Find where the given text appears and provide that cell's center as (X, Y) coordinate. 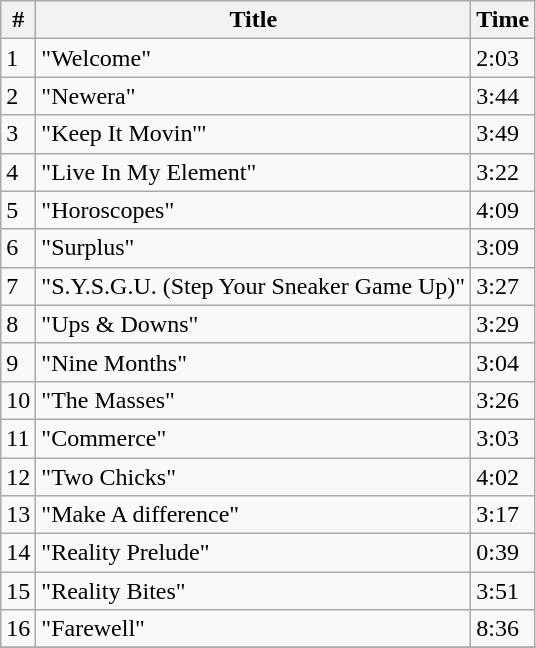
"Reality Prelude" (254, 553)
"Reality Bites" (254, 591)
3:51 (503, 591)
"Make A difference" (254, 515)
4:02 (503, 477)
5 (18, 210)
Title (254, 20)
"Farewell" (254, 629)
6 (18, 248)
3:17 (503, 515)
2 (18, 96)
3:04 (503, 362)
"Horoscopes" (254, 210)
3:26 (503, 400)
13 (18, 515)
3:03 (503, 438)
"Nine Months" (254, 362)
3:22 (503, 172)
2:03 (503, 58)
0:39 (503, 553)
"Commerce" (254, 438)
12 (18, 477)
7 (18, 286)
Time (503, 20)
3:27 (503, 286)
16 (18, 629)
3:29 (503, 324)
1 (18, 58)
"Live In My Element" (254, 172)
3:09 (503, 248)
10 (18, 400)
"Two Chicks" (254, 477)
8:36 (503, 629)
3:44 (503, 96)
14 (18, 553)
"S.Y.S.G.U. (Step Your Sneaker Game Up)" (254, 286)
9 (18, 362)
4 (18, 172)
"Keep It Movin'" (254, 134)
3:49 (503, 134)
"Surplus" (254, 248)
"Newera" (254, 96)
15 (18, 591)
"Welcome" (254, 58)
"The Masses" (254, 400)
4:09 (503, 210)
# (18, 20)
8 (18, 324)
3 (18, 134)
11 (18, 438)
"Ups & Downs" (254, 324)
